Provide the [x, y] coordinate of the cell's center where the given text is located.  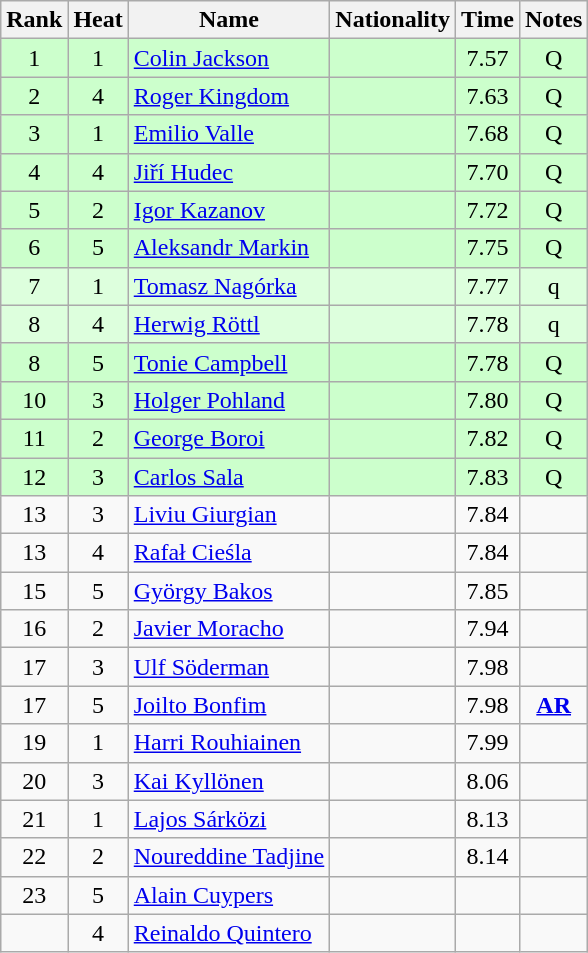
Ulf Söderman [229, 667]
Heat [98, 20]
Rafał Cieśla [229, 553]
Harri Rouhiainen [229, 743]
19 [34, 743]
Holger Pohland [229, 400]
7.72 [488, 210]
7.57 [488, 58]
7.82 [488, 438]
Tomasz Nagórka [229, 286]
Noureddine Tadjine [229, 857]
Emilio Valle [229, 134]
7 [34, 286]
Rank [34, 20]
7.68 [488, 134]
7.85 [488, 591]
7.94 [488, 629]
7.83 [488, 477]
AR [553, 705]
20 [34, 781]
7.63 [488, 96]
Time [488, 20]
Kai Kyllönen [229, 781]
Reinaldo Quintero [229, 933]
Colin Jackson [229, 58]
Joilto Bonfim [229, 705]
12 [34, 477]
7.77 [488, 286]
Herwig Röttl [229, 324]
22 [34, 857]
15 [34, 591]
Liviu Giurgian [229, 515]
6 [34, 248]
8.06 [488, 781]
7.80 [488, 400]
Notes [553, 20]
10 [34, 400]
11 [34, 438]
György Bakos [229, 591]
16 [34, 629]
7.75 [488, 248]
Lajos Sárközi [229, 819]
Name [229, 20]
23 [34, 895]
7.99 [488, 743]
Carlos Sala [229, 477]
Roger Kingdom [229, 96]
7.70 [488, 172]
Aleksandr Markin [229, 248]
George Boroi [229, 438]
Tonie Campbell [229, 362]
21 [34, 819]
Alain Cuypers [229, 895]
Jiří Hudec [229, 172]
8.13 [488, 819]
Javier Moracho [229, 629]
8.14 [488, 857]
Nationality [393, 20]
Igor Kazanov [229, 210]
